Determine the [x, y] coordinate at the center of the cell enclosing the given text.  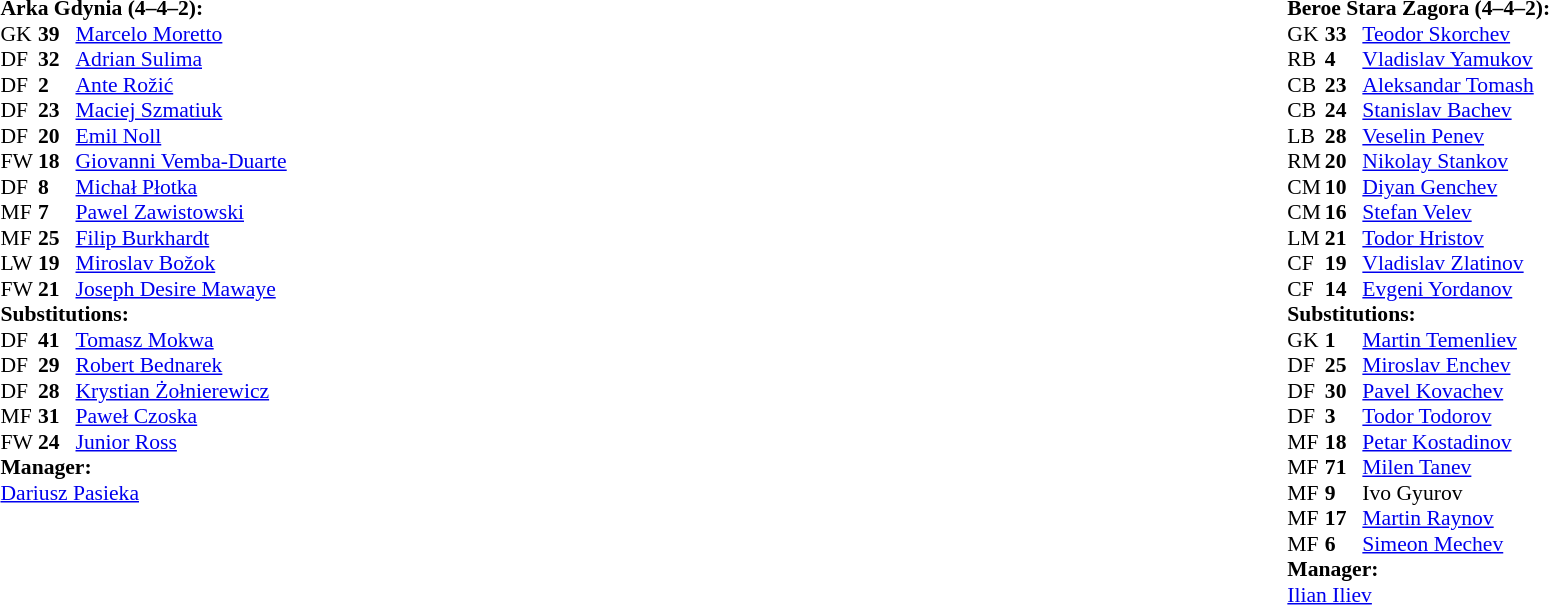
Filip Burkhardt [182, 238]
Paweł Czoska [182, 417]
71 [1344, 467]
41 [57, 340]
RM [1306, 161]
Pawel Zawistowski [182, 213]
Maciej Szmatiuk [182, 111]
RB [1306, 59]
31 [57, 417]
6 [1344, 544]
17 [1344, 519]
39 [57, 34]
3 [1344, 417]
16 [1344, 213]
Marcelo Moretto [182, 34]
Ante Rožić [182, 85]
1 [1344, 340]
Substitutions: [143, 315]
9 [1344, 493]
14 [1344, 289]
Krystian Żołnierewicz [182, 391]
Robert Bednarek [182, 365]
2 [57, 85]
8 [57, 187]
Manager: [143, 467]
Miroslav Božok [182, 263]
Adrian Sulima [182, 59]
Giovanni Vemba-Duarte [182, 161]
7 [57, 213]
LB [1306, 136]
Dariusz Pasieka [143, 493]
32 [57, 59]
Joseph Desire Mawaye [182, 289]
4 [1344, 59]
LM [1306, 238]
Michał Płotka [182, 187]
Junior Ross [182, 442]
10 [1344, 187]
Tomasz Mokwa [182, 340]
33 [1344, 34]
30 [1344, 391]
29 [57, 365]
LW [19, 263]
Emil Noll [182, 136]
